Identify which cell holds the provided text, then report its (x, y) central coordinate. 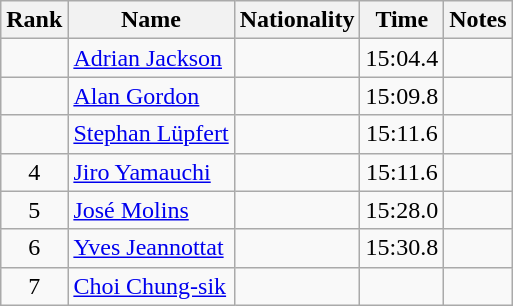
Nationality (297, 20)
Name (151, 20)
Adrian Jackson (151, 58)
Rank (34, 20)
Yves Jeannottat (151, 248)
José Molins (151, 210)
15:30.8 (402, 248)
15:04.4 (402, 58)
Time (402, 20)
Notes (478, 20)
4 (34, 172)
Stephan Lüpfert (151, 134)
Alan Gordon (151, 96)
6 (34, 248)
15:09.8 (402, 96)
Jiro Yamauchi (151, 172)
5 (34, 210)
15:28.0 (402, 210)
7 (34, 286)
Choi Chung-sik (151, 286)
